Return (x, y) of the center of cell containing provided text 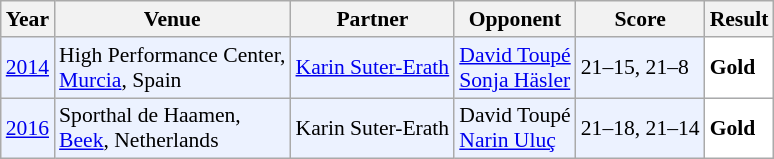
2016 (28, 128)
David Toupé Narin Uluç (515, 128)
Sporthal de Haamen,Beek, Netherlands (172, 128)
David Toupé Sonja Häsler (515, 68)
Year (28, 19)
Opponent (515, 19)
21–18, 21–14 (640, 128)
Result (740, 19)
21–15, 21–8 (640, 68)
2014 (28, 68)
Score (640, 19)
Venue (172, 19)
High Performance Center,Murcia, Spain (172, 68)
Partner (372, 19)
